Provide the [x, y] coordinate of the cell's center where the given text is located.  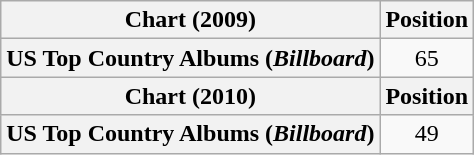
65 [427, 58]
Chart (2009) [190, 20]
Chart (2010) [190, 96]
49 [427, 134]
